Locate the cell with the specified text and output its [X, Y] center coordinate. 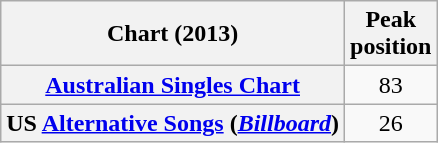
Peakposition [391, 34]
Australian Singles Chart [173, 85]
Chart (2013) [173, 34]
US Alternative Songs (Billboard) [173, 123]
83 [391, 85]
26 [391, 123]
